Search for the cell housing the specified text and yield its [x, y] center coordinate. 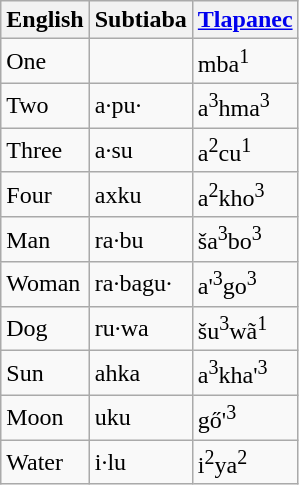
i2ya2 [245, 462]
One [45, 62]
a·pu· [140, 106]
Dog [45, 328]
a3hma3 [245, 106]
English [45, 20]
a2cu1 [245, 150]
Moon [45, 418]
ru·wa [140, 328]
a3kha'3 [245, 374]
ra·bu [140, 240]
ra·bagu· [140, 284]
uku [140, 418]
gő'3 [245, 418]
Woman [45, 284]
a2kho3 [245, 194]
axku [140, 194]
Three [45, 150]
ša3bo3 [245, 240]
i·lu [140, 462]
a·su [140, 150]
a'3go3 [245, 284]
šu3wã1 [245, 328]
Subtiaba [140, 20]
Sun [45, 374]
ahka [140, 374]
Four [45, 194]
Two [45, 106]
Water [45, 462]
Man [45, 240]
Tlapanec [245, 20]
mba1 [245, 62]
